For the text-containing cell, return its midpoint in (x, y) coordinate format. 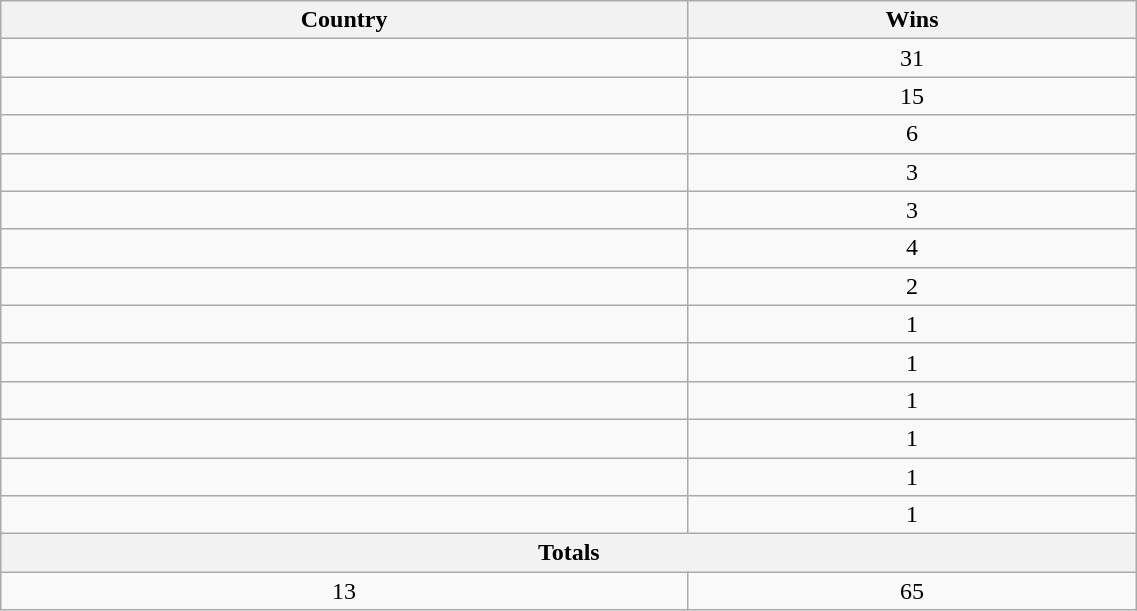
2 (912, 286)
15 (912, 96)
31 (912, 58)
4 (912, 248)
6 (912, 134)
65 (912, 591)
Wins (912, 20)
Country (344, 20)
Totals (569, 553)
13 (344, 591)
